For the text-containing cell, return its midpoint in [x, y] coordinate format. 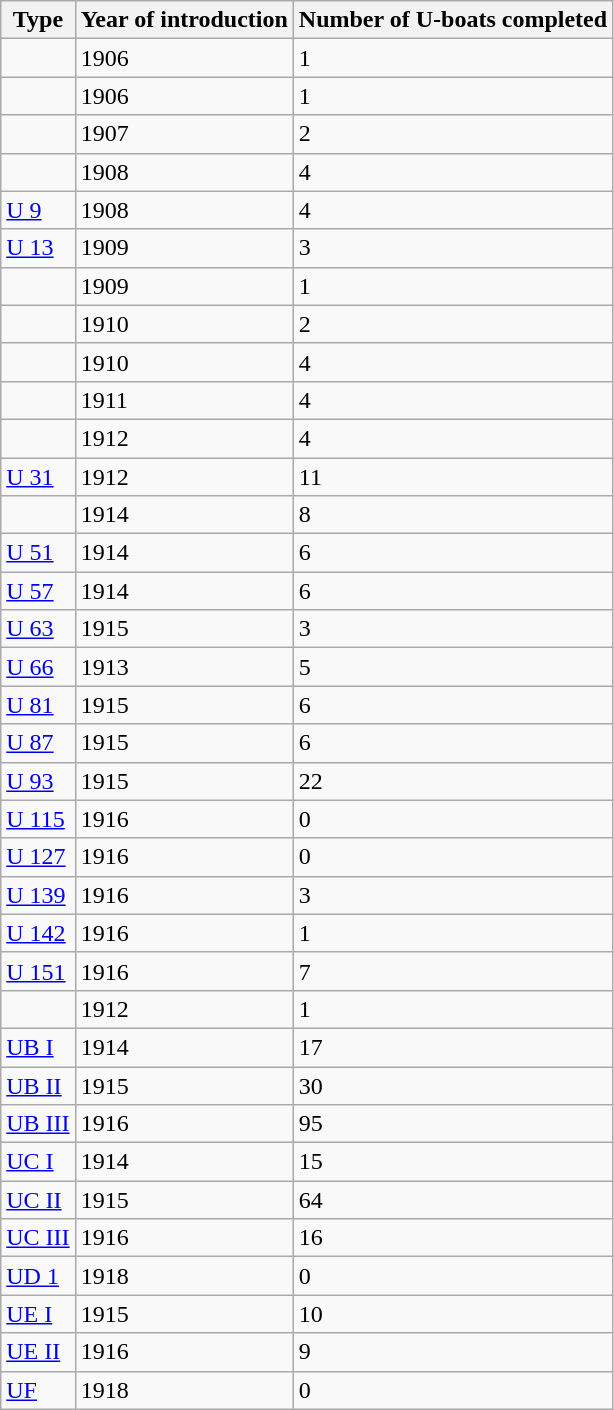
UB III [38, 1124]
UB I [38, 1047]
UC III [38, 1238]
UF [38, 1390]
30 [452, 1085]
U 139 [38, 895]
U 151 [38, 971]
1913 [184, 667]
U 127 [38, 857]
9 [452, 1352]
16 [452, 1238]
U 57 [38, 591]
U 51 [38, 553]
UE II [38, 1352]
5 [452, 667]
UD 1 [38, 1276]
UC II [38, 1200]
UB II [38, 1085]
Number of U-boats completed [452, 20]
U 115 [38, 819]
8 [452, 515]
U 9 [38, 210]
U 142 [38, 933]
15 [452, 1162]
U 93 [38, 781]
U 66 [38, 667]
1911 [184, 400]
17 [452, 1047]
U 81 [38, 705]
Year of introduction [184, 20]
Type [38, 20]
U 13 [38, 248]
1907 [184, 134]
U 87 [38, 743]
U 63 [38, 629]
UC I [38, 1162]
7 [452, 971]
10 [452, 1314]
95 [452, 1124]
11 [452, 477]
22 [452, 781]
64 [452, 1200]
U 31 [38, 477]
UE I [38, 1314]
